Detect which cell encompasses the target text, then output its [x, y] center coordinate. 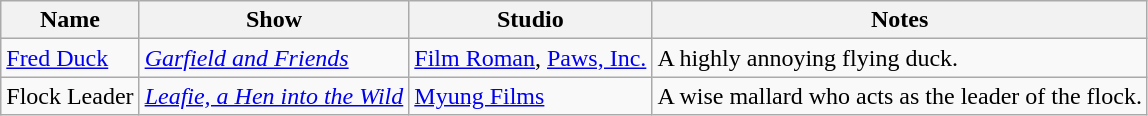
Flock Leader [70, 96]
Leafie, a Hen into the Wild [274, 96]
Studio [530, 20]
Notes [900, 20]
A wise mallard who acts as the leader of the flock. [900, 96]
Myung Films [530, 96]
Film Roman, Paws, Inc. [530, 58]
Name [70, 20]
A highly annoying flying duck. [900, 58]
Garfield and Friends [274, 58]
Fred Duck [70, 58]
Show [274, 20]
